For the text-containing cell, return its midpoint in [x, y] coordinate format. 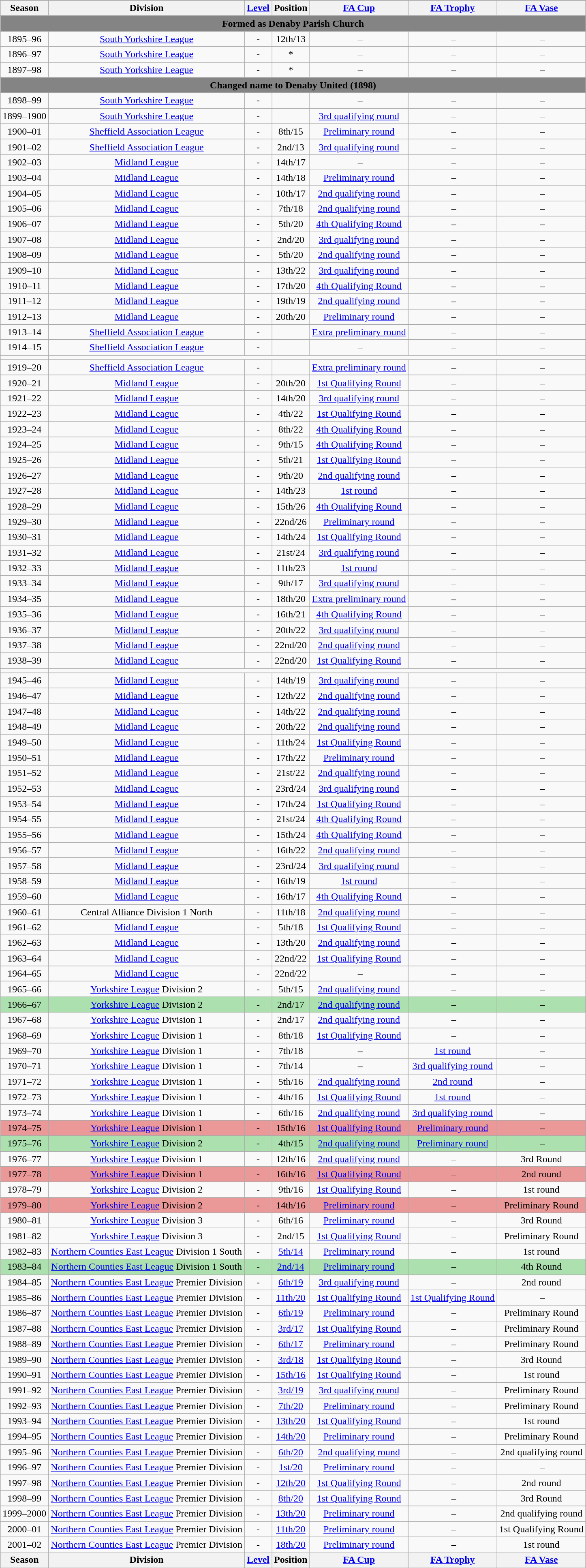
1989–90 [24, 1359]
1933–34 [24, 583]
12th/20 [291, 1483]
1948–49 [24, 727]
11th/24 [291, 742]
1973–74 [24, 1112]
1906–07 [24, 224]
1981–82 [24, 1236]
2nd/14 [291, 1267]
15th/24 [291, 835]
5th/18 [291, 928]
1902–03 [24, 162]
1993–94 [24, 1421]
16th/17 [291, 896]
1932–33 [24, 568]
1958–59 [24, 881]
3rd/19 [291, 1390]
3rd/17 [291, 1328]
1911–12 [24, 301]
1896–97 [24, 54]
1991–92 [24, 1390]
1914–15 [24, 347]
4th/22 [291, 413]
1945–46 [24, 681]
1956–57 [24, 850]
1907–08 [24, 240]
1946–47 [24, 696]
8th/22 [291, 429]
1963–64 [24, 958]
1987–88 [24, 1328]
1951–52 [24, 773]
1936–37 [24, 630]
1927–28 [24, 491]
1895–96 [24, 39]
1974–75 [24, 1128]
1934–35 [24, 599]
1921–22 [24, 398]
12th/13 [291, 39]
Formed as Denaby Parish Church [293, 24]
1922–23 [24, 413]
14th/23 [291, 491]
1988–89 [24, 1344]
9th/16 [291, 1190]
1957–58 [24, 865]
17th/20 [291, 286]
1995–96 [24, 1452]
1997–98 [24, 1483]
16th/22 [291, 850]
14th/19 [291, 681]
1938–39 [24, 660]
2nd/15 [291, 1236]
1982–83 [24, 1251]
1908–09 [24, 255]
12th/16 [291, 1159]
14th/22 [291, 711]
8th/18 [291, 1035]
11th/18 [291, 912]
19th/19 [291, 301]
1976–77 [24, 1159]
1904–05 [24, 193]
14th/18 [291, 178]
1947–48 [24, 711]
1984–85 [24, 1282]
9th/20 [291, 476]
10th/17 [291, 193]
2001–02 [24, 1544]
7th/14 [291, 1066]
1998–99 [24, 1498]
1913–14 [24, 332]
2000–01 [24, 1529]
1999–2000 [24, 1514]
1900–01 [24, 131]
1899–1900 [24, 116]
1986–87 [24, 1313]
4th/16 [291, 1097]
13th/22 [291, 270]
1972–73 [24, 1097]
5th/15 [291, 989]
1909–10 [24, 270]
1925–26 [24, 460]
6th/20 [291, 1452]
1977–78 [24, 1174]
4th Round [541, 1267]
15th/26 [291, 506]
1903–04 [24, 178]
1954–55 [24, 819]
8th/20 [291, 1498]
5th/14 [291, 1251]
1959–60 [24, 896]
1975–76 [24, 1143]
6th/17 [291, 1344]
1937–38 [24, 645]
1901–02 [24, 147]
4th/15 [291, 1143]
1949–50 [24, 742]
1910–11 [24, 286]
9th/17 [291, 583]
2nd/20 [291, 240]
1953–54 [24, 804]
1st/20 [291, 1467]
1970–71 [24, 1066]
1990–91 [24, 1375]
3rd/18 [291, 1359]
5th/16 [291, 1082]
1979–80 [24, 1205]
1931–32 [24, 553]
1969–70 [24, 1051]
8th/15 [291, 131]
9th/15 [291, 445]
5th/21 [291, 460]
1971–72 [24, 1082]
1960–61 [24, 912]
14th/24 [291, 537]
14th/17 [291, 162]
1965–66 [24, 989]
22nd/26 [291, 522]
Changed name to Denaby United (1898) [293, 85]
1929–30 [24, 522]
17th/22 [291, 758]
1926–27 [24, 476]
1985–86 [24, 1298]
16th/21 [291, 614]
1968–69 [24, 1035]
1897–98 [24, 70]
1964–65 [24, 974]
1923–24 [24, 429]
1952–53 [24, 788]
1996–97 [24, 1467]
1950–51 [24, 758]
1898–99 [24, 101]
1983–84 [24, 1267]
1966–67 [24, 1005]
1919–20 [24, 367]
1920–21 [24, 383]
1961–62 [24, 928]
17th/24 [291, 804]
1992–93 [24, 1405]
1967–68 [24, 1020]
21st/22 [291, 773]
1978–79 [24, 1190]
Central Alliance Division 1 North [147, 912]
1924–25 [24, 445]
1962–63 [24, 943]
1912–13 [24, 317]
1935–36 [24, 614]
1930–31 [24, 537]
7th/20 [291, 1405]
2nd/13 [291, 147]
1928–29 [24, 506]
12th/22 [291, 696]
1994–95 [24, 1437]
1905–06 [24, 209]
16th/19 [291, 881]
1955–56 [24, 835]
14th/16 [291, 1205]
16th/16 [291, 1174]
1980–81 [24, 1221]
11th/23 [291, 568]
